Provide the (X, Y) coordinate of the cell's center where the given text is located.  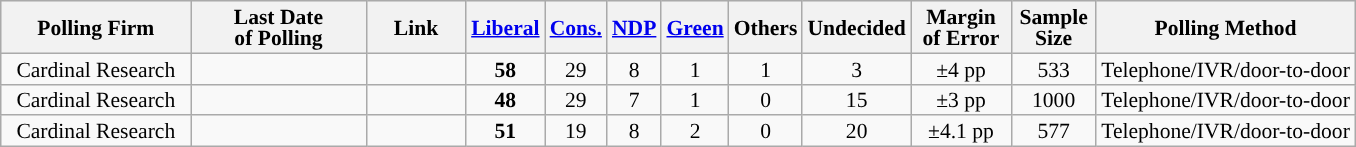
15 (856, 100)
±4.1 pp (961, 132)
Cons. (576, 27)
Marginof Error (961, 27)
SampleSize (1054, 27)
Undecided (856, 27)
20 (856, 132)
48 (505, 100)
Last Dateof Polling (278, 27)
3 (856, 68)
2 (694, 132)
577 (1054, 132)
Polling Firm (96, 27)
±3 pp (961, 100)
7 (634, 100)
58 (505, 68)
Polling Method (1226, 27)
±4 pp (961, 68)
533 (1054, 68)
19 (576, 132)
NDP (634, 27)
1000 (1054, 100)
Link (416, 27)
Green (694, 27)
Others (766, 27)
Liberal (505, 27)
51 (505, 132)
